Capture the cell that displays the provided text and extract its [X, Y] central coordinate. 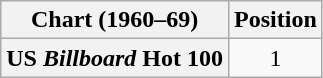
Chart (1960–69) [115, 20]
1 [276, 58]
US Billboard Hot 100 [115, 58]
Position [276, 20]
